Return the (X, Y) coordinate for the center point of the cell that contains the specified text.  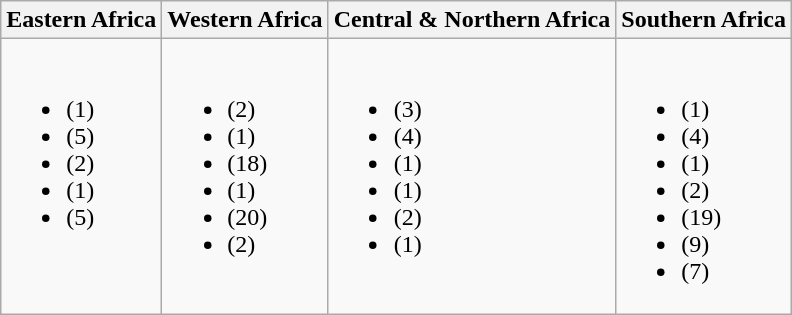
Central & Northern Africa (472, 20)
Southern Africa (704, 20)
(1) (5) (2) (1) (5) (82, 176)
Eastern Africa (82, 20)
(1) (4) (1) (2) (19) (9) (7) (704, 176)
(3) (4) (1) (1) (2) (1) (472, 176)
Western Africa (245, 20)
(2) (1) (18) (1) (20) (2) (245, 176)
